Search for the cell housing the specified text and yield its (X, Y) center coordinate. 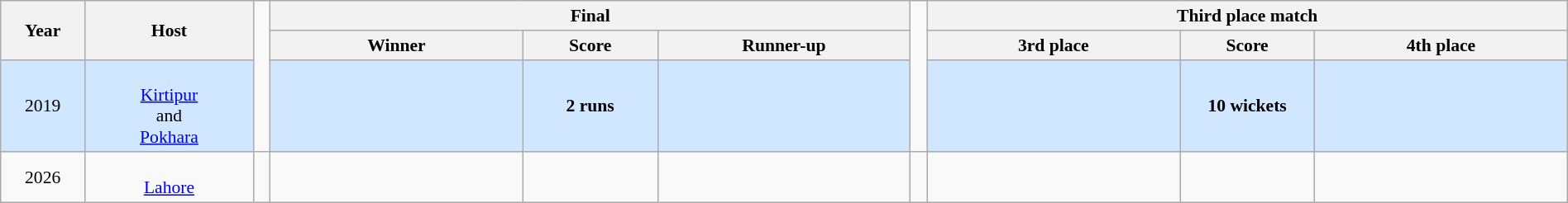
KirtipurandPokhara (170, 106)
3rd place (1054, 45)
10 wickets (1247, 106)
Host (170, 30)
Winner (397, 45)
4th place (1441, 45)
2 runs (590, 106)
Runner-up (784, 45)
2019 (43, 106)
Lahore (170, 178)
Year (43, 30)
Third place match (1247, 16)
2026 (43, 178)
Final (590, 16)
